Detect which cell encompasses the target text, then output its [X, Y] center coordinate. 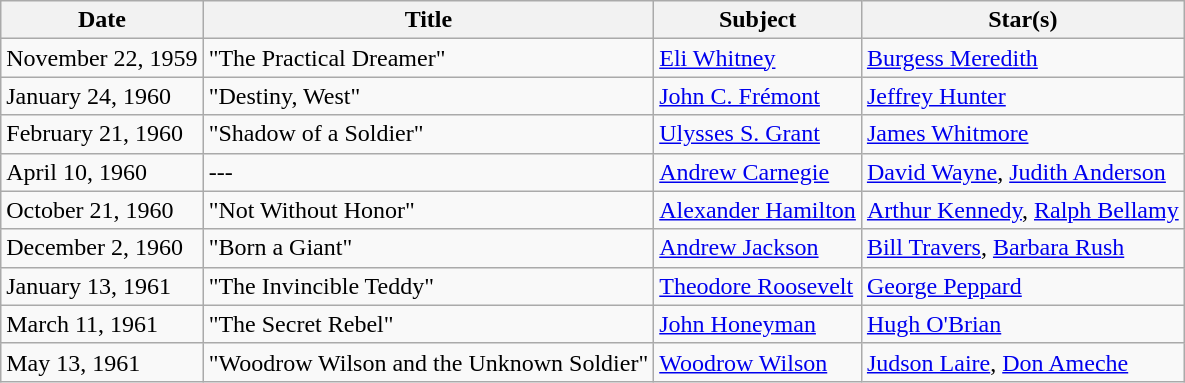
March 11, 1961 [102, 324]
November 22, 1959 [102, 58]
Andrew Carnegie [758, 172]
January 13, 1961 [102, 286]
"Not Without Honor" [428, 210]
Woodrow Wilson [758, 362]
"Woodrow Wilson and the Unknown Soldier" [428, 362]
"The Practical Dreamer" [428, 58]
"The Secret Rebel" [428, 324]
Subject [758, 20]
Alexander Hamilton [758, 210]
Eli Whitney [758, 58]
December 2, 1960 [102, 248]
David Wayne, Judith Anderson [1022, 172]
January 24, 1960 [102, 96]
John Honeyman [758, 324]
February 21, 1960 [102, 134]
Star(s) [1022, 20]
Theodore Roosevelt [758, 286]
Hugh O'Brian [1022, 324]
James Whitmore [1022, 134]
"Destiny, West" [428, 96]
Arthur Kennedy, Ralph Bellamy [1022, 210]
Title [428, 20]
Burgess Meredith [1022, 58]
"Shadow of a Soldier" [428, 134]
"The Invincible Teddy" [428, 286]
Judson Laire, Don Ameche [1022, 362]
George Peppard [1022, 286]
"Born a Giant" [428, 248]
--- [428, 172]
John C. Frémont [758, 96]
Jeffrey Hunter [1022, 96]
Date [102, 20]
Andrew Jackson [758, 248]
April 10, 1960 [102, 172]
October 21, 1960 [102, 210]
May 13, 1961 [102, 362]
Ulysses S. Grant [758, 134]
Bill Travers, Barbara Rush [1022, 248]
